Provide the [x, y] coordinate of the cell's center where the given text is located.  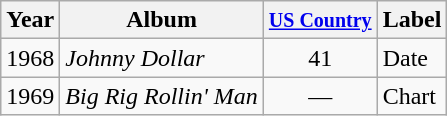
Chart [412, 96]
41 [320, 58]
Label [412, 20]
1968 [30, 58]
— [320, 96]
Johnny Dollar [162, 58]
Big Rig Rollin' Man [162, 96]
Album [162, 20]
US Country [320, 20]
Year [30, 20]
1969 [30, 96]
Date [412, 58]
